From the cell containing the given text, extract its center point as [x, y] coordinate. 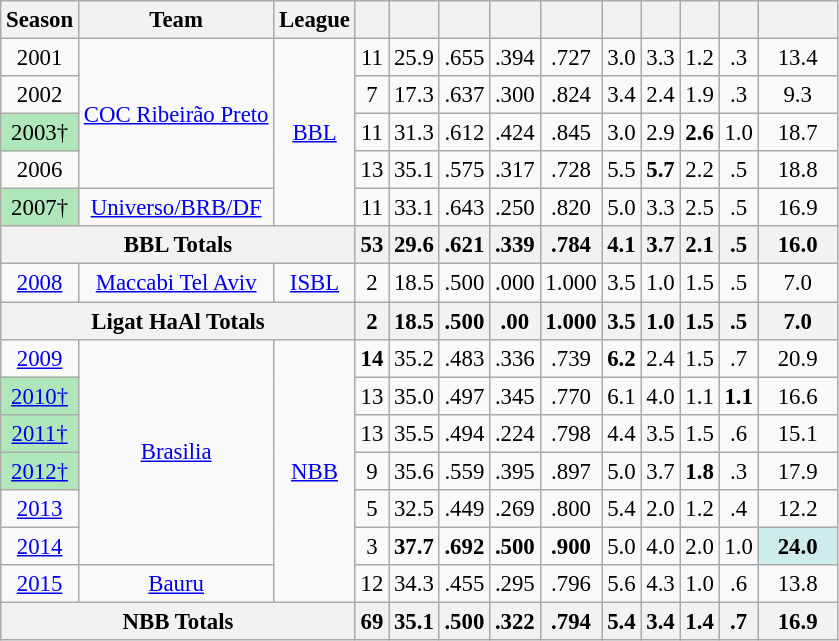
2.5 [700, 208]
35.5 [414, 433]
29.6 [414, 245]
17.9 [798, 471]
13.4 [798, 58]
1.9 [700, 95]
.322 [515, 621]
35.0 [414, 396]
1.8 [700, 471]
53 [372, 245]
ISBL [314, 283]
.00 [515, 321]
.820 [571, 208]
Brasilia [176, 452]
2012† [40, 471]
2003† [40, 133]
.798 [571, 433]
35.2 [414, 358]
.345 [515, 396]
12 [372, 584]
13.8 [798, 584]
3 [372, 546]
16.6 [798, 396]
League [314, 20]
2010† [40, 396]
.727 [571, 58]
2007† [40, 208]
.739 [571, 358]
2008 [40, 283]
2.1 [700, 245]
.655 [464, 58]
COC Ribeirão Preto [176, 114]
.394 [515, 58]
NBB Totals [178, 621]
.395 [515, 471]
.000 [515, 283]
16.0 [798, 245]
2002 [40, 95]
31.3 [414, 133]
.621 [464, 245]
2.6 [700, 133]
32.5 [414, 509]
9 [372, 471]
.824 [571, 95]
.575 [464, 170]
15.1 [798, 433]
5 [372, 509]
Season [40, 20]
1.4 [700, 621]
Universo/BRB/DF [176, 208]
BBL [314, 133]
.250 [515, 208]
20.9 [798, 358]
2006 [40, 170]
.637 [464, 95]
4.3 [660, 584]
.796 [571, 584]
.424 [515, 133]
24.0 [798, 546]
.295 [515, 584]
14 [372, 358]
2014 [40, 546]
4.1 [622, 245]
18.7 [798, 133]
BBL Totals [178, 245]
.897 [571, 471]
6.2 [622, 358]
.845 [571, 133]
.612 [464, 133]
17.3 [414, 95]
Ligat HaAl Totals [178, 321]
7 [372, 95]
35.6 [414, 471]
2015 [40, 584]
.455 [464, 584]
Bauru [176, 584]
.643 [464, 208]
.900 [571, 546]
69 [372, 621]
.336 [515, 358]
6.1 [622, 396]
.784 [571, 245]
2013 [40, 509]
.269 [515, 509]
5.6 [622, 584]
.300 [515, 95]
5.5 [622, 170]
.224 [515, 433]
33.1 [414, 208]
.497 [464, 396]
.770 [571, 396]
2001 [40, 58]
.800 [571, 509]
2009 [40, 358]
.692 [464, 546]
5.7 [660, 170]
4.4 [622, 433]
.339 [515, 245]
.728 [571, 170]
.494 [464, 433]
37.7 [414, 546]
NBB [314, 470]
9.3 [798, 95]
2.2 [700, 170]
.483 [464, 358]
2011† [40, 433]
34.3 [414, 584]
.794 [571, 621]
12.2 [798, 509]
Maccabi Tel Aviv [176, 283]
.317 [515, 170]
.449 [464, 509]
2.9 [660, 133]
Team [176, 20]
.559 [464, 471]
25.9 [414, 58]
.4 [738, 509]
18.8 [798, 170]
